Search for the cell housing the specified text and yield its [x, y] center coordinate. 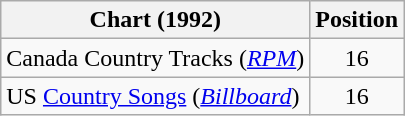
Chart (1992) [156, 20]
US Country Songs (Billboard) [156, 96]
Canada Country Tracks (RPM) [156, 58]
Position [357, 20]
